Return (X, Y) of the center of cell containing provided text 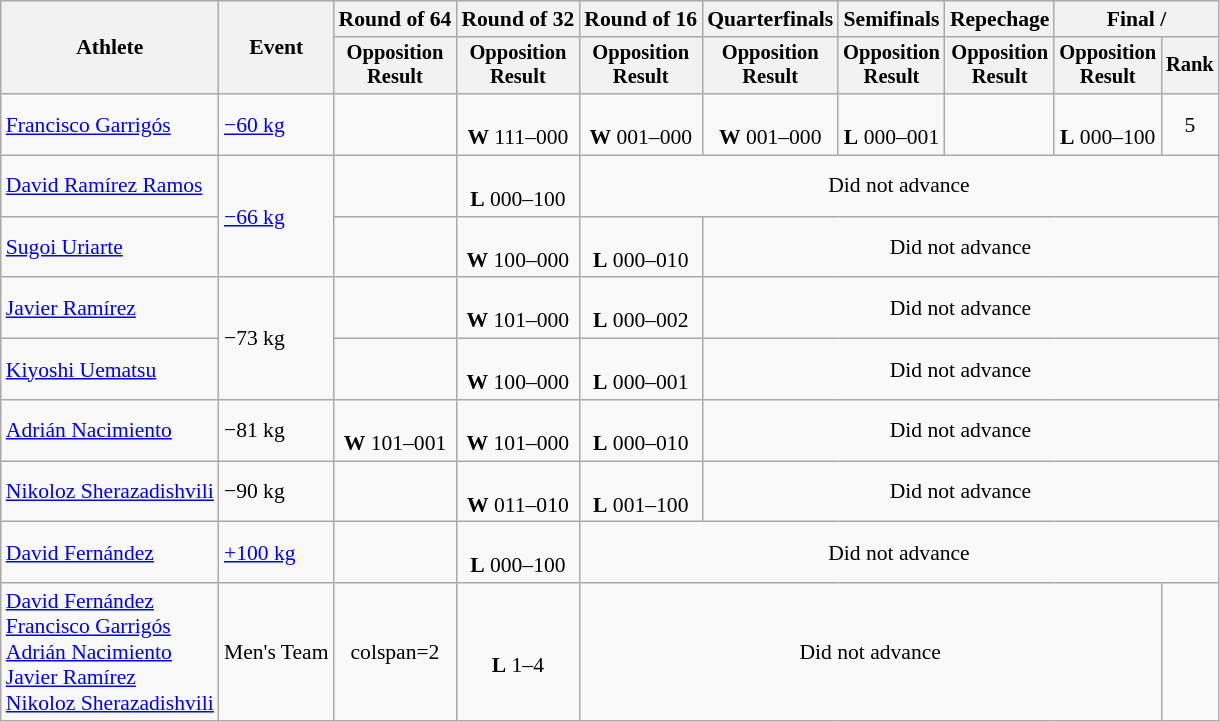
5 (1190, 124)
Kiyoshi Uematsu (110, 370)
David Fernández (110, 552)
David FernándezFrancisco GarrigósAdrián NacimientoJavier RamírezNikoloz Sherazadishvili (110, 652)
−90 kg (276, 492)
Athlete (110, 48)
W 011–010 (518, 492)
Rank (1190, 66)
Sugoi Uriarte (110, 248)
Round of 64 (396, 19)
−73 kg (276, 339)
Event (276, 48)
W 111–000 (518, 124)
Adrián Nacimiento (110, 430)
Francisco Garrigós (110, 124)
Round of 32 (518, 19)
Round of 16 (640, 19)
David Ramírez Ramos (110, 186)
−66 kg (276, 217)
+100 kg (276, 552)
Final / (1136, 19)
Nikoloz Sherazadishvili (110, 492)
Semifinals (892, 19)
Men's Team (276, 652)
Quarterfinals (770, 19)
L 000–002 (640, 308)
L 001–100 (640, 492)
−81 kg (276, 430)
W 101–001 (396, 430)
Javier Ramírez (110, 308)
L 1–4 (518, 652)
colspan=2 (396, 652)
Repechage (1000, 19)
−60 kg (276, 124)
